Provide the (x, y) coordinate of the cell's center where the given text is located.  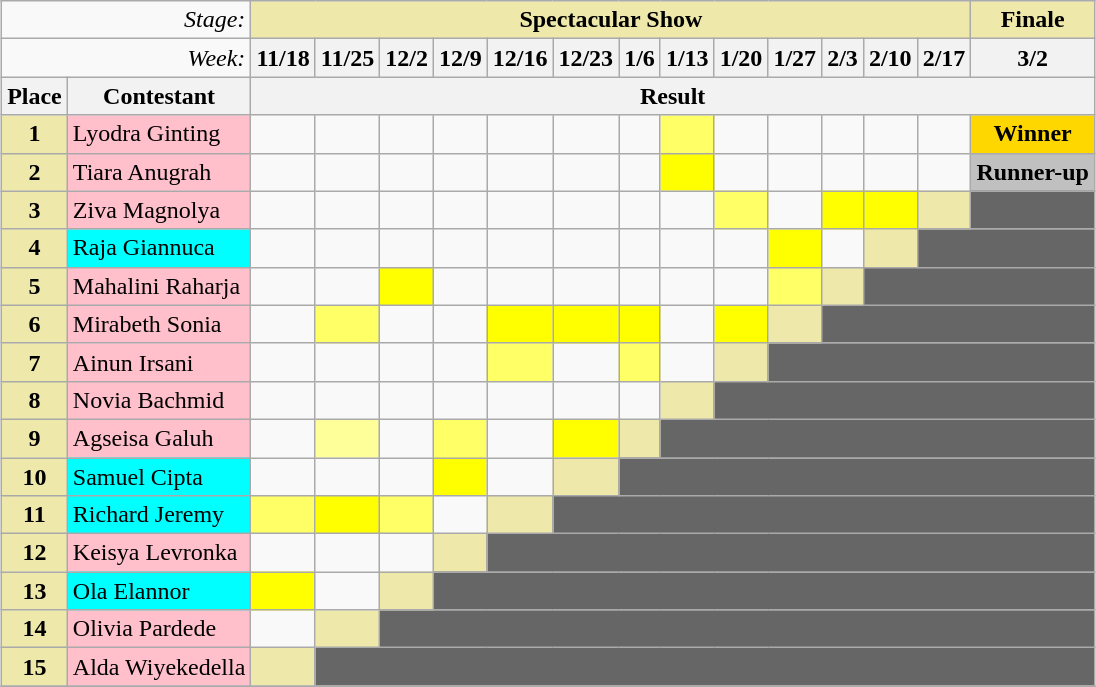
Mahalini Raharja (159, 286)
Agseisa Galuh (159, 438)
1/27 (795, 58)
2/17 (944, 58)
3/2 (1033, 58)
Finale (1033, 20)
2/10 (890, 58)
Week: (126, 58)
Lyodra Ginting (159, 134)
Richard Jeremy (159, 515)
6 (35, 324)
12/2 (407, 58)
12/9 (460, 58)
Samuel Cipta (159, 477)
14 (35, 629)
9 (35, 438)
1/20 (741, 58)
1 (35, 134)
Mirabeth Sonia (159, 324)
Place (35, 96)
12/23 (586, 58)
Stage: (126, 20)
2/3 (843, 58)
Alda Wiyekedella (159, 667)
12 (35, 553)
11 (35, 515)
8 (35, 400)
Ola Elannor (159, 591)
Tiara Anugrah (159, 172)
Result (673, 96)
Keisya Levronka (159, 553)
13 (35, 591)
3 (35, 210)
11/25 (347, 58)
Olivia Pardede (159, 629)
7 (35, 362)
11/18 (283, 58)
15 (35, 667)
Raja Giannuca (159, 248)
1/6 (640, 58)
Runner-up (1033, 172)
1/13 (687, 58)
Winner (1033, 134)
Ainun Irsani (159, 362)
4 (35, 248)
12/16 (520, 58)
10 (35, 477)
5 (35, 286)
Contestant (159, 96)
Novia Bachmid (159, 400)
2 (35, 172)
Spectacular Show (611, 20)
Ziva Magnolya (159, 210)
